Output the (x, y) coordinate of the center of the cell containing the given text.  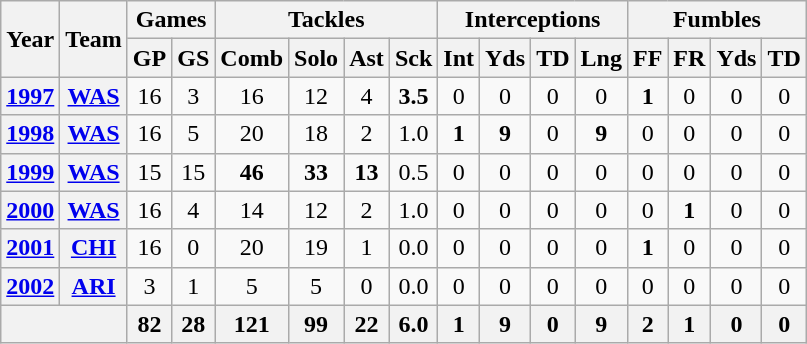
FR (690, 58)
Interceptions (533, 20)
Tackles (326, 20)
2000 (30, 210)
Sck (413, 58)
18 (316, 134)
121 (252, 324)
Fumbles (716, 20)
6.0 (413, 324)
Games (170, 20)
1998 (30, 134)
13 (367, 172)
2002 (30, 286)
22 (367, 324)
19 (316, 248)
3.5 (413, 96)
Solo (316, 58)
33 (316, 172)
CHI (94, 248)
99 (316, 324)
FF (647, 58)
Int (459, 58)
Team (94, 39)
1999 (30, 172)
GS (194, 58)
ARI (94, 286)
1997 (30, 96)
0.5 (413, 172)
14 (252, 210)
Comb (252, 58)
2001 (30, 248)
82 (149, 324)
46 (252, 172)
Year (30, 39)
GP (149, 58)
Ast (367, 58)
Lng (601, 58)
28 (194, 324)
